From the cell containing the given text, extract its center point as (x, y) coordinate. 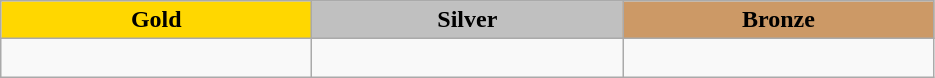
Gold (156, 20)
Bronze (778, 20)
Silver (468, 20)
